Detect which cell encompasses the target text, then output its [x, y] center coordinate. 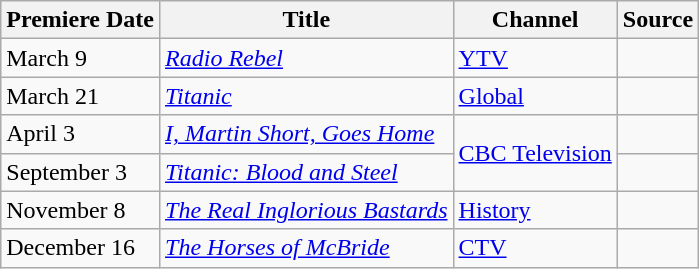
History [535, 210]
Channel [535, 20]
YTV [535, 58]
Title [307, 20]
CTV [535, 248]
Radio Rebel [307, 58]
Global [535, 96]
December 16 [80, 248]
The Horses of McBride [307, 248]
Premiere Date [80, 20]
CBC Television [535, 153]
March 9 [80, 58]
I, Martin Short, Goes Home [307, 134]
September 3 [80, 172]
Titanic [307, 96]
April 3 [80, 134]
Source [658, 20]
The Real Inglorious Bastards [307, 210]
Titanic: Blood and Steel [307, 172]
November 8 [80, 210]
March 21 [80, 96]
